Identify which cell holds the provided text, then report its [x, y] central coordinate. 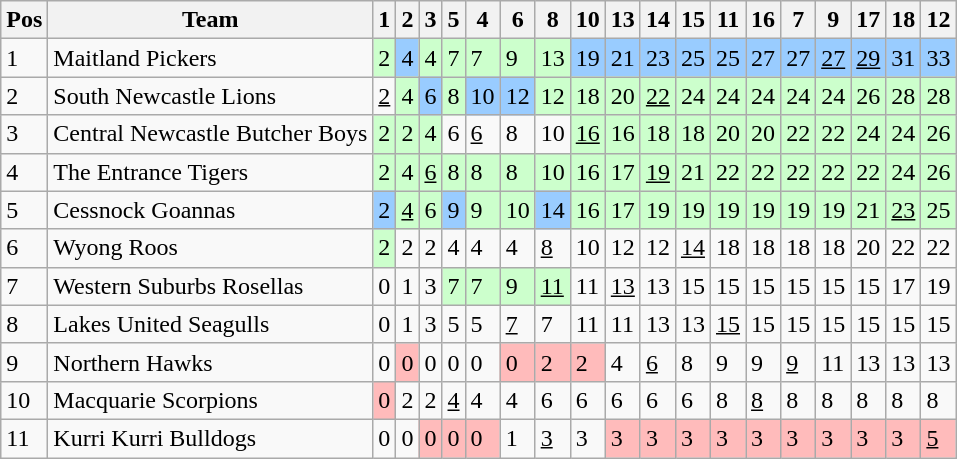
Western Suburbs Rosellas [210, 286]
Macquarie Scorpions [210, 400]
South Newcastle Lions [210, 96]
Northern Hawks [210, 362]
29 [868, 58]
Central Newcastle Butcher Boys [210, 134]
Cessnock Goannas [210, 210]
Team [210, 20]
The Entrance Tigers [210, 172]
33 [938, 58]
Pos [24, 20]
31 [904, 58]
Kurri Kurri Bulldogs [210, 438]
Lakes United Seagulls [210, 324]
Wyong Roos [210, 248]
Maitland Pickers [210, 58]
